From the cell containing the given text, extract its center point as [x, y] coordinate. 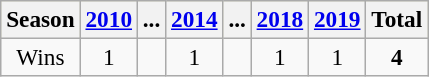
2010 [108, 19]
2014 [194, 19]
2019 [338, 19]
Wins [40, 57]
2018 [280, 19]
Season [40, 19]
4 [397, 57]
Total [397, 19]
